Identify which cell holds the provided text, then report its (X, Y) central coordinate. 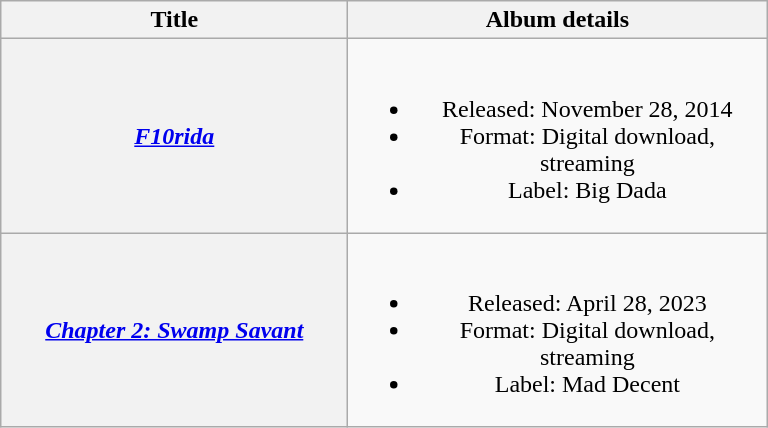
Chapter 2: Swamp Savant (174, 330)
F10rida (174, 136)
Released: April 28, 2023Format: Digital download, streamingLabel: Mad Decent (558, 330)
Title (174, 20)
Album details (558, 20)
Released: November 28, 2014Format: Digital download, streamingLabel: Big Dada (558, 136)
